For the text-containing cell, return its midpoint in [X, Y] coordinate format. 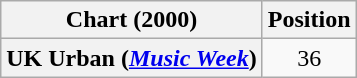
Chart (2000) [132, 20]
36 [309, 58]
Position [309, 20]
UK Urban (Music Week) [132, 58]
